Return (X, Y) of the center of cell containing provided text 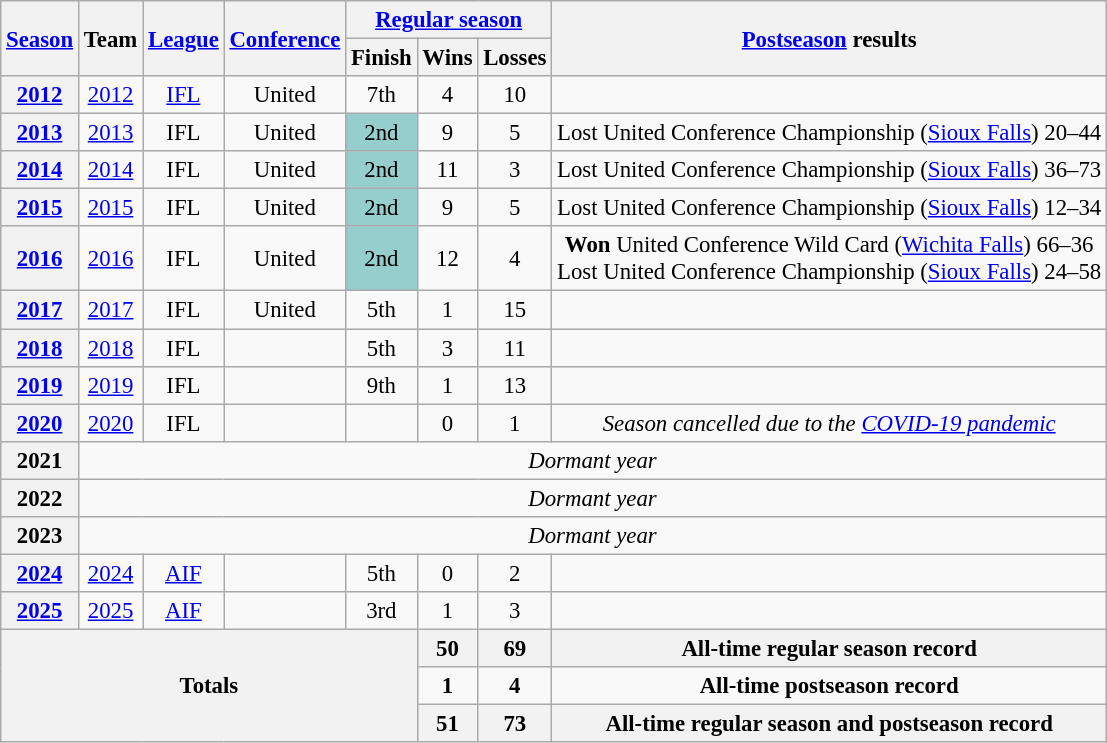
2 (515, 573)
9th (382, 385)
Season cancelled due to the COVID-19 pandemic (830, 423)
2022 (40, 498)
51 (448, 724)
2021 (40, 460)
3rd (382, 611)
12 (448, 258)
Lost United Conference Championship (Sioux Falls) 36–73 (830, 170)
All-time postseason record (830, 686)
69 (515, 648)
2023 (40, 536)
Postseason results (830, 38)
Regular season (449, 20)
Conference (285, 38)
All-time regular season and postseason record (830, 724)
Won United Conference Wild Card (Wichita Falls) 66–36 Lost United Conference Championship (Sioux Falls) 24–58 (830, 258)
Finish (382, 58)
Team (110, 38)
13 (515, 385)
League (184, 38)
Season (40, 38)
All-time regular season record (830, 648)
Totals (209, 686)
73 (515, 724)
Losses (515, 58)
Wins (448, 58)
Lost United Conference Championship (Sioux Falls) 20–44 (830, 133)
10 (515, 95)
Lost United Conference Championship (Sioux Falls) 12–34 (830, 208)
7th (382, 95)
15 (515, 310)
50 (448, 648)
